Pinpoint the cell where the given text exists, returning its [X, Y] midpoint coordinate. 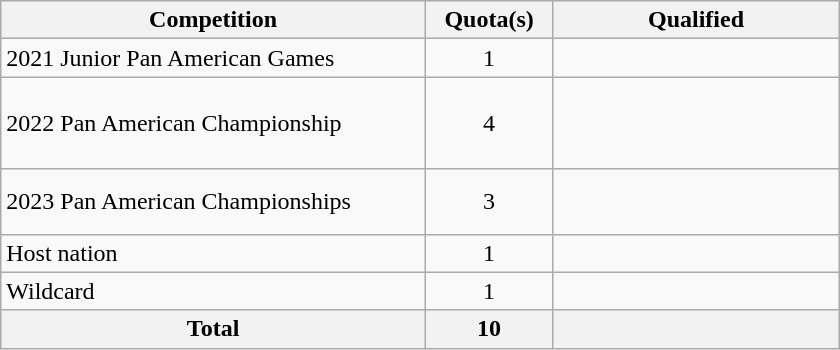
10 [488, 329]
2021 Junior Pan American Games [214, 58]
Total [214, 329]
4 [488, 123]
3 [488, 202]
Competition [214, 20]
Wildcard [214, 291]
Qualified [696, 20]
Quota(s) [488, 20]
2022 Pan American Championship [214, 123]
2023 Pan American Championships [214, 202]
Host nation [214, 253]
